Detect which cell encompasses the target text, then output its [X, Y] center coordinate. 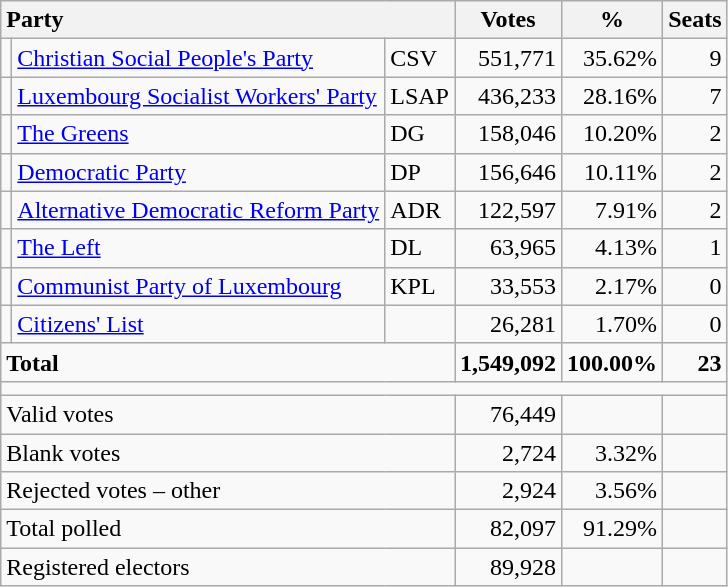
156,646 [508, 172]
122,597 [508, 210]
1,549,092 [508, 362]
63,965 [508, 248]
100.00% [612, 362]
Rejected votes – other [228, 491]
Registered electors [228, 567]
4.13% [612, 248]
28.16% [612, 96]
35.62% [612, 58]
Valid votes [228, 414]
10.11% [612, 172]
Luxembourg Socialist Workers' Party [198, 96]
Democratic Party [198, 172]
2,924 [508, 491]
The Left [198, 248]
Seats [695, 20]
2,724 [508, 453]
9 [695, 58]
10.20% [612, 134]
Christian Social People's Party [198, 58]
Total polled [228, 529]
2.17% [612, 286]
436,233 [508, 96]
3.56% [612, 491]
DL [420, 248]
26,281 [508, 324]
76,449 [508, 414]
33,553 [508, 286]
7.91% [612, 210]
The Greens [198, 134]
Communist Party of Luxembourg [198, 286]
LSAP [420, 96]
Blank votes [228, 453]
Alternative Democratic Reform Party [198, 210]
Party [228, 20]
91.29% [612, 529]
1 [695, 248]
DP [420, 172]
158,046 [508, 134]
% [612, 20]
Citizens' List [198, 324]
1.70% [612, 324]
23 [695, 362]
82,097 [508, 529]
3.32% [612, 453]
DG [420, 134]
Total [228, 362]
Votes [508, 20]
89,928 [508, 567]
551,771 [508, 58]
KPL [420, 286]
ADR [420, 210]
CSV [420, 58]
7 [695, 96]
